Find where the given text appears and provide that cell's center as (x, y) coordinate. 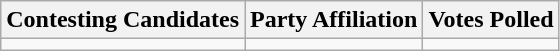
Votes Polled (491, 20)
Contesting Candidates (123, 20)
Party Affiliation (334, 20)
